Determine the [x, y] coordinate at the center of the cell enclosing the given text.  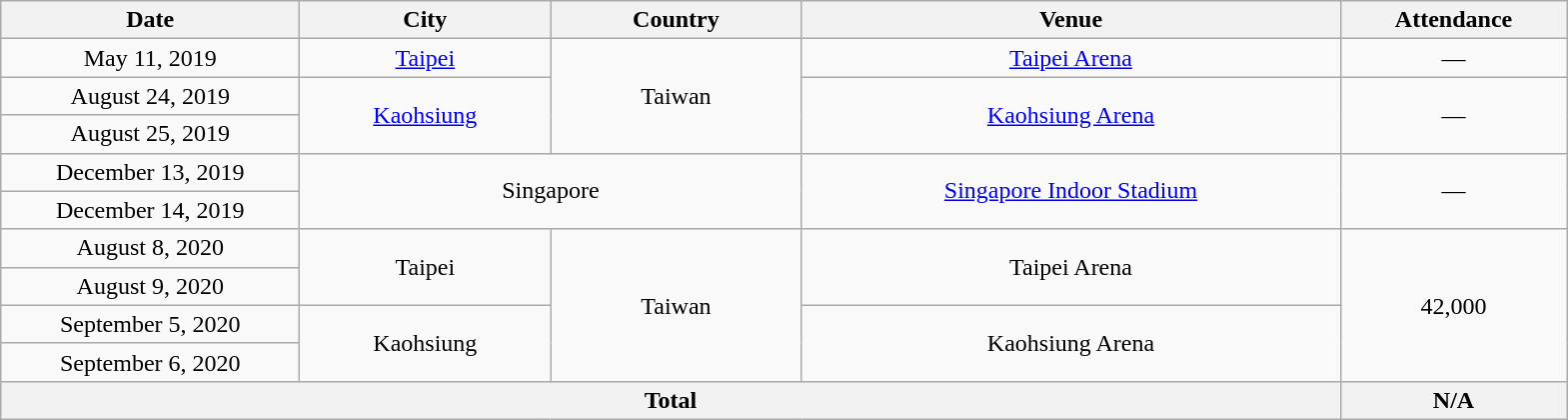
August 9, 2020 [150, 286]
N/A [1453, 400]
August 8, 2020 [150, 248]
Country [676, 20]
42,000 [1453, 305]
Total [671, 400]
Singapore Indoor Stadium [1071, 191]
December 14, 2019 [150, 210]
Venue [1071, 20]
August 25, 2019 [150, 134]
September 6, 2020 [150, 362]
December 13, 2019 [150, 172]
August 24, 2019 [150, 96]
May 11, 2019 [150, 58]
City [426, 20]
September 5, 2020 [150, 324]
Singapore [551, 191]
Attendance [1453, 20]
Date [150, 20]
